From the cell containing the given text, extract its center point as (x, y) coordinate. 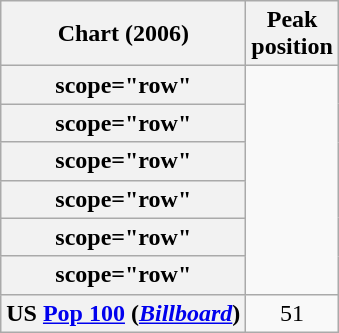
51 (292, 313)
Chart (2006) (124, 34)
US Pop 100 (Billboard) (124, 313)
Peakposition (292, 34)
